Extract the [x, y] coordinate from the center of the cell holding the provided text.  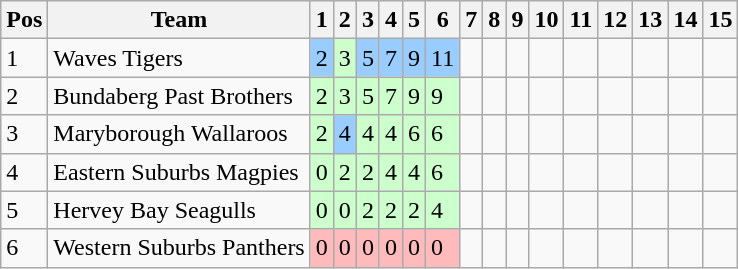
Bundaberg Past Brothers [179, 96]
10 [546, 20]
Team [179, 20]
Hervey Bay Seagulls [179, 210]
Pos [24, 20]
13 [650, 20]
15 [720, 20]
14 [686, 20]
Waves Tigers [179, 58]
Eastern Suburbs Magpies [179, 172]
Maryborough Wallaroos [179, 134]
Western Suburbs Panthers [179, 248]
12 [616, 20]
8 [494, 20]
